Detect which cell encompasses the target text, then output its [x, y] center coordinate. 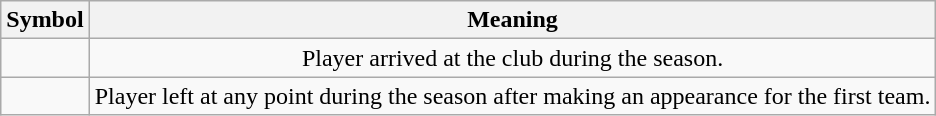
Player arrived at the club during the season. [512, 58]
Meaning [512, 20]
Symbol [45, 20]
Player left at any point during the season after making an appearance for the first team. [512, 96]
